Return [X, Y] of the center of cell containing provided text 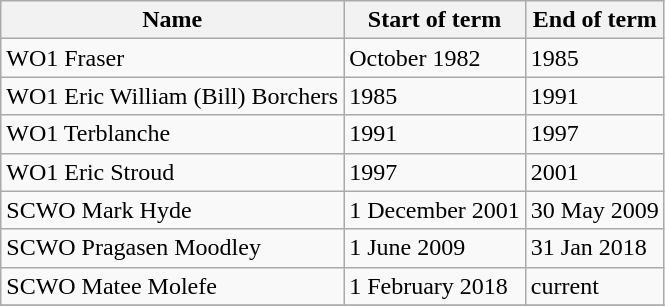
1 December 2001 [435, 210]
Name [172, 20]
SCWO Matee Molefe [172, 286]
2001 [594, 172]
Start of term [435, 20]
WO1 Eric William (Bill) Borchers [172, 96]
current [594, 286]
WO1 Eric Stroud [172, 172]
End of term [594, 20]
30 May 2009 [594, 210]
October 1982 [435, 58]
WO1 Terblanche [172, 134]
SCWO Mark Hyde [172, 210]
WO1 Fraser [172, 58]
1 February 2018 [435, 286]
SCWO Pragasen Moodley [172, 248]
1 June 2009 [435, 248]
31 Jan 2018 [594, 248]
